Identify which cell holds the provided text, then report its [X, Y] central coordinate. 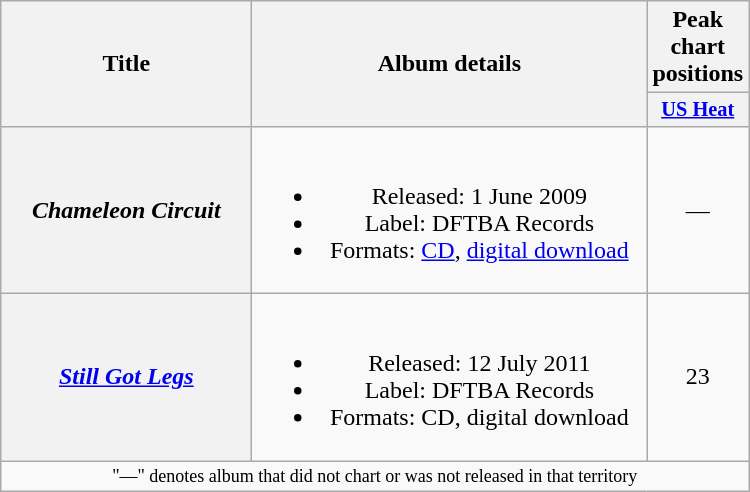
US Heat [698, 110]
23 [698, 378]
Released: 12 July 2011Label: DFTBA RecordsFormats: CD, digital download [450, 378]
— [698, 210]
Peak chart positions [698, 47]
Still Got Legs [126, 378]
Released: 1 June 2009Label: DFTBA RecordsFormats: CD, digital download [450, 210]
Album details [450, 64]
Title [126, 64]
Chameleon Circuit [126, 210]
"—" denotes album that did not chart or was not released in that territory [375, 476]
